Extract the (x, y) coordinate from the center of the cell holding the provided text.  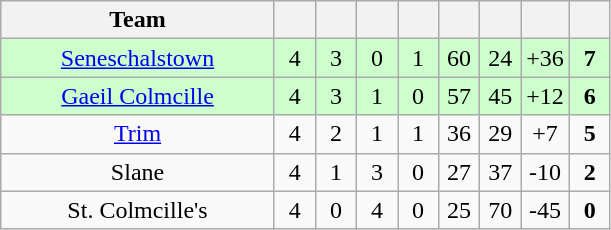
St. Colmcille's (138, 210)
29 (500, 134)
24 (500, 58)
60 (460, 58)
-45 (546, 210)
Gaeil Colmcille (138, 96)
Trim (138, 134)
7 (590, 58)
+7 (546, 134)
Slane (138, 172)
36 (460, 134)
27 (460, 172)
6 (590, 96)
-10 (546, 172)
Seneschalstown (138, 58)
70 (500, 210)
+36 (546, 58)
+12 (546, 96)
57 (460, 96)
25 (460, 210)
45 (500, 96)
37 (500, 172)
Team (138, 20)
5 (590, 134)
